For the text-containing cell, return its midpoint in [X, Y] coordinate format. 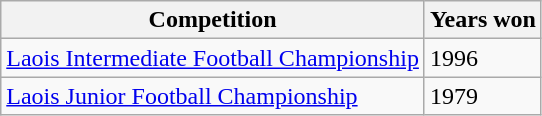
1996 [482, 58]
Laois Intermediate Football Championship [213, 58]
Laois Junior Football Championship [213, 96]
Competition [213, 20]
1979 [482, 96]
Years won [482, 20]
